Return the [x, y] coordinate for the center point of the cell that contains the specified text.  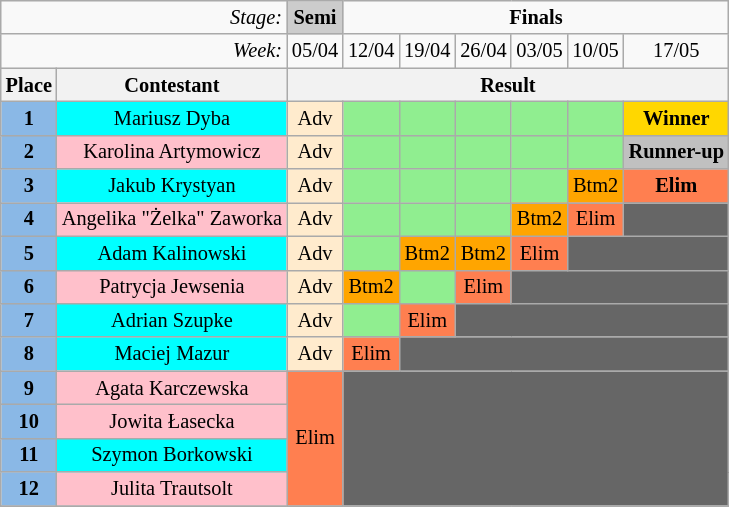
Angelika "Żelka" Zaworka [172, 219]
05/04 [315, 51]
Semi [315, 17]
03/05 [539, 51]
7 [29, 320]
Maciej Mazur [172, 354]
10 [29, 421]
Result [508, 85]
5 [29, 253]
1 [29, 118]
Adam Kalinowski [172, 253]
Patrycja Jewsenia [172, 287]
Runner-up [676, 152]
Week: [144, 51]
Adrian Szupke [172, 320]
12 [29, 489]
9 [29, 388]
Stage: [144, 17]
10/05 [596, 51]
Place [29, 85]
3 [29, 186]
12/04 [371, 51]
Agata Karczewska [172, 388]
4 [29, 219]
Winner [676, 118]
8 [29, 354]
Szymon Borkowski [172, 455]
17/05 [676, 51]
6 [29, 287]
2 [29, 152]
11 [29, 455]
Finals [536, 17]
26/04 [483, 51]
Contestant [172, 85]
Jowita Łasecka [172, 421]
19/04 [427, 51]
Karolina Artymowicz [172, 152]
Jakub Krystyan [172, 186]
Julita Trautsolt [172, 489]
Mariusz Dyba [172, 118]
